From the cell containing the given text, extract its center point as (x, y) coordinate. 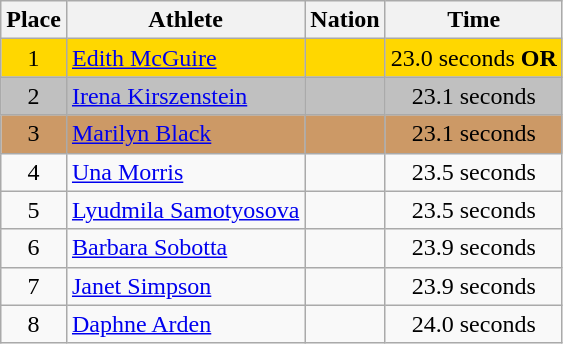
Time (474, 20)
Athlete (185, 20)
2 (34, 96)
23.0 seconds OR (474, 58)
7 (34, 286)
Nation (345, 20)
Place (34, 20)
4 (34, 172)
3 (34, 134)
Una Morris (185, 172)
Edith McGuire (185, 58)
1 (34, 58)
Daphne Arden (185, 324)
Irena Kirszenstein (185, 96)
8 (34, 324)
Marilyn Black (185, 134)
6 (34, 248)
Lyudmila Samotyosova (185, 210)
Barbara Sobotta (185, 248)
24.0 seconds (474, 324)
5 (34, 210)
Janet Simpson (185, 286)
